Provide the (X, Y) coordinate of the cell's center where the given text is located.  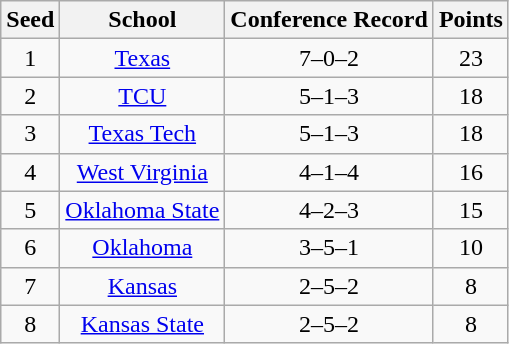
West Virginia (142, 172)
6 (30, 248)
Seed (30, 20)
Texas Tech (142, 134)
7–0–2 (330, 58)
16 (470, 172)
Kansas (142, 286)
4–2–3 (330, 210)
2 (30, 96)
3–5–1 (330, 248)
Oklahoma (142, 248)
Conference Record (330, 20)
15 (470, 210)
5 (30, 210)
4–1–4 (330, 172)
23 (470, 58)
Kansas State (142, 324)
7 (30, 286)
3 (30, 134)
4 (30, 172)
1 (30, 58)
Texas (142, 58)
TCU (142, 96)
10 (470, 248)
Points (470, 20)
School (142, 20)
Oklahoma State (142, 210)
